Capture the cell that displays the provided text and extract its [x, y] central coordinate. 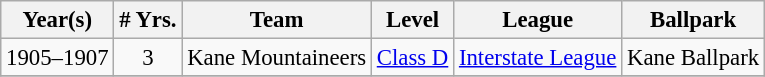
Kane Ballpark [694, 58]
Year(s) [58, 20]
# Yrs. [148, 20]
1905–1907 [58, 58]
Interstate League [538, 58]
League [538, 20]
Level [412, 20]
Ballpark [694, 20]
Team [277, 20]
Class D [412, 58]
3 [148, 58]
Kane Mountaineers [277, 58]
